Return (X, Y) of the center of cell containing provided text 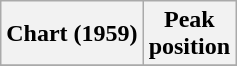
Peakposition (189, 34)
Chart (1959) (72, 34)
